Provide the [x, y] coordinate of the cell's center where the given text is located.  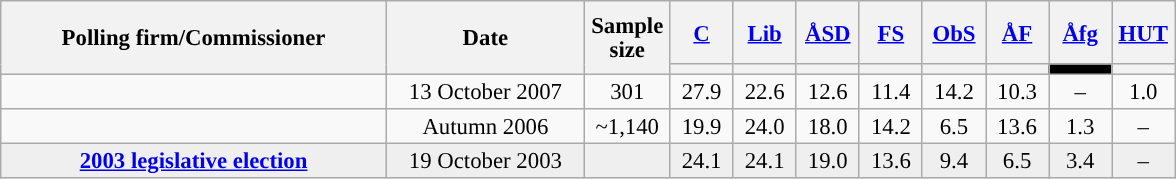
22.6 [764, 92]
19.9 [702, 126]
19 October 2003 [485, 162]
2003 legislative election [194, 162]
9.4 [954, 162]
Date [485, 38]
ÅSD [828, 32]
1.0 [1144, 92]
ÅF [1018, 32]
1.3 [1080, 126]
Sample size [627, 38]
24.0 [764, 126]
19.0 [828, 162]
11.4 [890, 92]
3.4 [1080, 162]
~1,140 [627, 126]
Lib [764, 32]
HUT [1144, 32]
10.3 [1018, 92]
Polling firm/Commissioner [194, 38]
ObS [954, 32]
Autumn 2006 [485, 126]
301 [627, 92]
Åfg [1080, 32]
FS [890, 32]
18.0 [828, 126]
12.6 [828, 92]
13 October 2007 [485, 92]
C [702, 32]
27.9 [702, 92]
